Scan for the cell matching the given text and deliver its [x, y] coordinate at center. 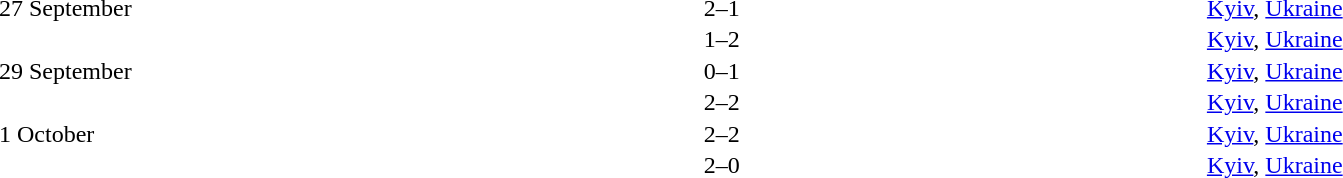
1–2 [722, 39]
0–1 [722, 71]
